Locate the cell with the specified text and output its (X, Y) center coordinate. 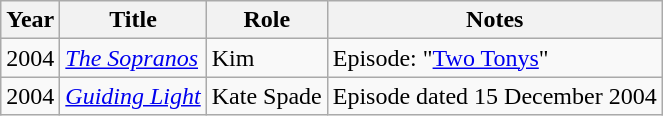
Episode dated 15 December 2004 (494, 96)
Title (133, 20)
The Sopranos (133, 58)
Notes (494, 20)
Kate Spade (266, 96)
Role (266, 20)
Kim (266, 58)
Year (30, 20)
Episode: "Two Tonys" (494, 58)
Guiding Light (133, 96)
